Locate the cell with the specified text and output its (x, y) center coordinate. 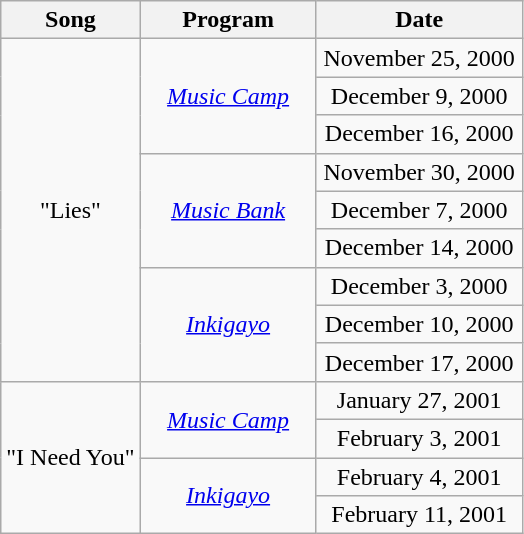
December 7, 2000 (419, 210)
November 30, 2000 (419, 172)
December 3, 2000 (419, 286)
January 27, 2001 (419, 400)
December 10, 2000 (419, 324)
"Lies" (70, 210)
December 14, 2000 (419, 248)
Program (228, 20)
Music Bank (228, 210)
December 17, 2000 (419, 362)
Song (70, 20)
February 11, 2001 (419, 515)
February 3, 2001 (419, 438)
November 25, 2000 (419, 58)
Date (419, 20)
December 16, 2000 (419, 134)
February 4, 2001 (419, 477)
"I Need You" (70, 457)
December 9, 2000 (419, 96)
